Locate the cell with the specified text and output its (X, Y) center coordinate. 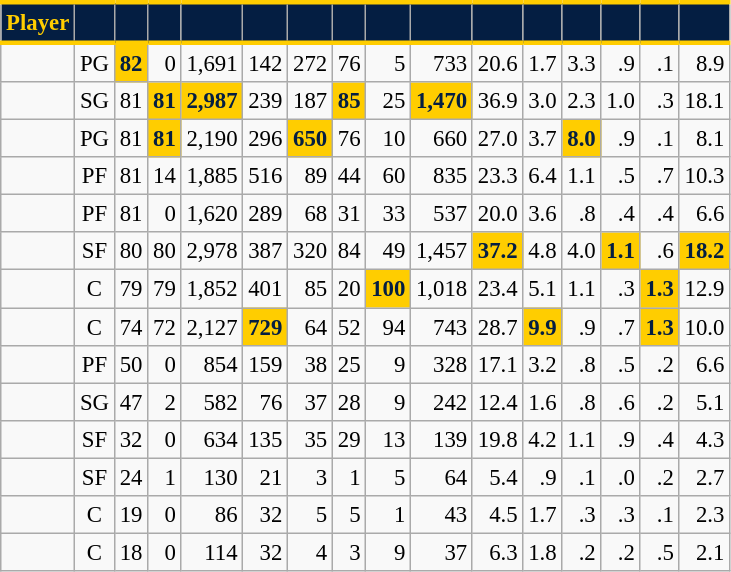
130 (212, 477)
89 (310, 176)
1.0 (620, 101)
100 (388, 289)
52 (348, 327)
2.1 (704, 552)
19 (130, 515)
49 (388, 251)
28.7 (497, 327)
4.2 (542, 439)
60 (388, 176)
2,978 (212, 251)
.0 (620, 477)
1,620 (212, 214)
142 (266, 62)
31 (348, 214)
835 (442, 176)
27.0 (497, 139)
320 (310, 251)
43 (442, 515)
743 (442, 327)
68 (310, 214)
3.2 (542, 364)
50 (130, 364)
8.0 (582, 139)
33 (388, 214)
4.0 (582, 251)
729 (266, 327)
20.6 (497, 62)
1,691 (212, 62)
9.9 (542, 327)
854 (212, 364)
18.2 (704, 251)
2 (164, 402)
21 (266, 477)
6.4 (542, 176)
1,852 (212, 289)
13 (388, 439)
1,470 (442, 101)
12.4 (497, 402)
82 (130, 62)
94 (388, 327)
1.8 (542, 552)
239 (266, 101)
401 (266, 289)
8.1 (704, 139)
44 (348, 176)
1,457 (442, 251)
114 (212, 552)
14 (164, 176)
3.0 (542, 101)
3.7 (542, 139)
36.9 (497, 101)
84 (348, 251)
3.3 (582, 62)
3.6 (542, 214)
37.2 (497, 251)
733 (442, 62)
634 (212, 439)
387 (266, 251)
20 (348, 289)
29 (348, 439)
4.3 (704, 439)
23.3 (497, 176)
660 (442, 139)
19.8 (497, 439)
74 (130, 327)
12.9 (704, 289)
139 (442, 439)
38 (310, 364)
24 (130, 477)
2,127 (212, 327)
5.4 (497, 477)
10.0 (704, 327)
4.5 (497, 515)
18 (130, 552)
28 (348, 402)
2,987 (212, 101)
650 (310, 139)
23.4 (497, 289)
296 (266, 139)
582 (212, 402)
72 (164, 327)
187 (310, 101)
17.1 (497, 364)
86 (212, 515)
328 (442, 364)
159 (266, 364)
47 (130, 402)
537 (442, 214)
272 (310, 62)
8.9 (704, 62)
2,190 (212, 139)
Player (38, 22)
10.3 (704, 176)
516 (266, 176)
6.3 (497, 552)
18.1 (704, 101)
35 (310, 439)
242 (442, 402)
1,885 (212, 176)
20.0 (497, 214)
1,018 (442, 289)
135 (266, 439)
4 (310, 552)
2.7 (704, 477)
10 (388, 139)
4.8 (542, 251)
1.6 (542, 402)
289 (266, 214)
